Return the (x, y) coordinate for the center point of the cell that contains the specified text.  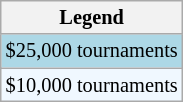
Legend (92, 17)
$25,000 tournaments (92, 51)
$10,000 tournaments (92, 85)
